Search for the cell housing the specified text and yield its [X, Y] center coordinate. 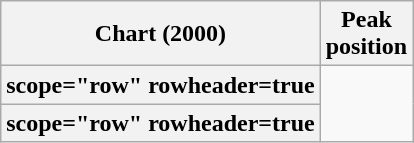
Chart (2000) [160, 34]
Peakposition [366, 34]
